Pinpoint the cell where the given text exists, returning its [x, y] midpoint coordinate. 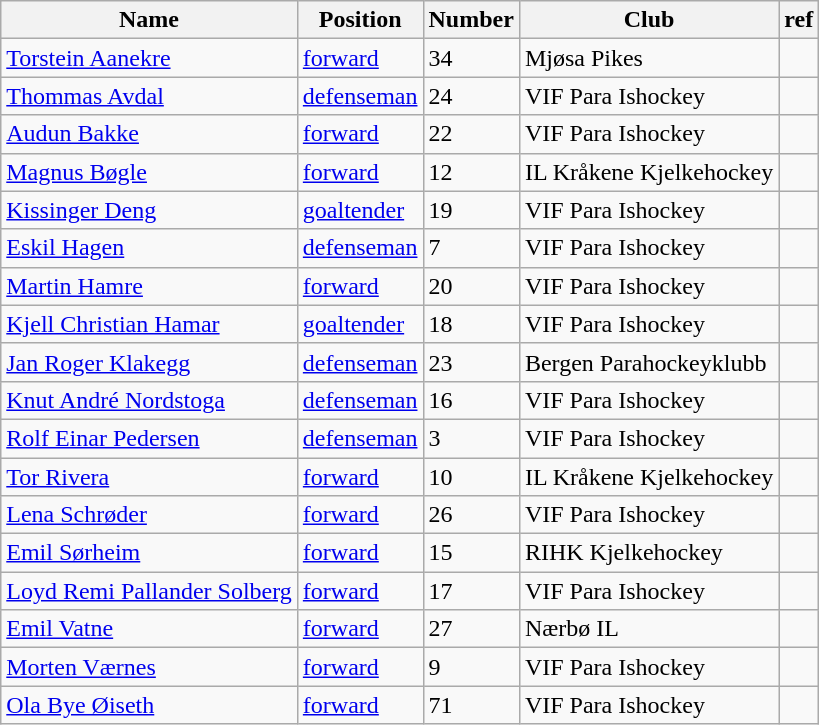
Eskil Hagen [150, 248]
Lena Schrøder [150, 515]
9 [471, 667]
34 [471, 58]
Morten Værnes [150, 667]
Club [648, 20]
Number [471, 20]
12 [471, 172]
Ola Bye Øiseth [150, 705]
RIHK Kjelkehockey [648, 553]
Name [150, 20]
Nærbø IL [648, 629]
24 [471, 96]
17 [471, 591]
3 [471, 438]
Loyd Remi Pallander Solberg [150, 591]
Kissinger Deng [150, 210]
Tor Rivera [150, 477]
18 [471, 324]
Bergen Parahockeyklubb [648, 362]
Thommas Avdal [150, 96]
Kjell Christian Hamar [150, 324]
71 [471, 705]
Audun Bakke [150, 134]
Rolf Einar Pedersen [150, 438]
Emil Vatne [150, 629]
Mjøsa Pikes [648, 58]
Jan Roger Klakegg [150, 362]
20 [471, 286]
Torstein Aanekre [150, 58]
16 [471, 400]
Magnus Bøgle [150, 172]
7 [471, 248]
22 [471, 134]
Position [360, 20]
19 [471, 210]
ref [799, 20]
26 [471, 515]
Martin Hamre [150, 286]
Knut André Nordstoga [150, 400]
27 [471, 629]
10 [471, 477]
15 [471, 553]
Emil Sørheim [150, 553]
23 [471, 362]
